Identify which cell holds the provided text, then report its [x, y] central coordinate. 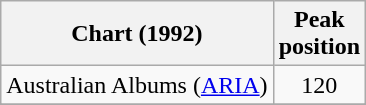
120 [319, 85]
Peakposition [319, 34]
Australian Albums (ARIA) [137, 85]
Chart (1992) [137, 34]
